Find where the given text appears and provide that cell's center as [X, Y] coordinate. 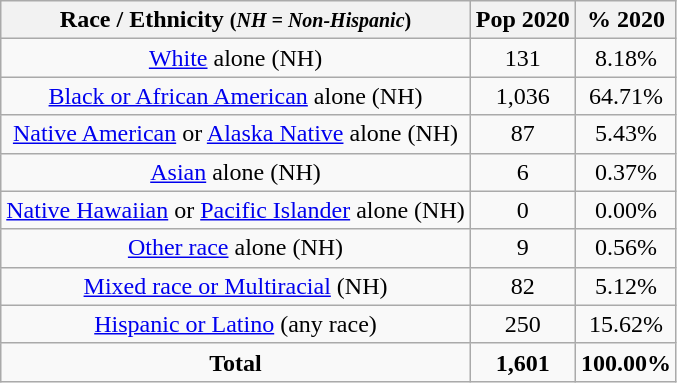
5.12% [626, 286]
87 [522, 134]
82 [522, 286]
Other race alone (NH) [236, 248]
Mixed race or Multiracial (NH) [236, 286]
9 [522, 248]
0.00% [626, 210]
Asian alone (NH) [236, 172]
White alone (NH) [236, 58]
15.62% [626, 324]
8.18% [626, 58]
Hispanic or Latino (any race) [236, 324]
Black or African American alone (NH) [236, 96]
6 [522, 172]
Pop 2020 [522, 20]
1,036 [522, 96]
Total [236, 362]
0 [522, 210]
Native American or Alaska Native alone (NH) [236, 134]
0.37% [626, 172]
64.71% [626, 96]
5.43% [626, 134]
Race / Ethnicity (NH = Non-Hispanic) [236, 20]
% 2020 [626, 20]
250 [522, 324]
1,601 [522, 362]
0.56% [626, 248]
Native Hawaiian or Pacific Islander alone (NH) [236, 210]
131 [522, 58]
100.00% [626, 362]
